Provide the (X, Y) coordinate of the cell's center where the given text is located.  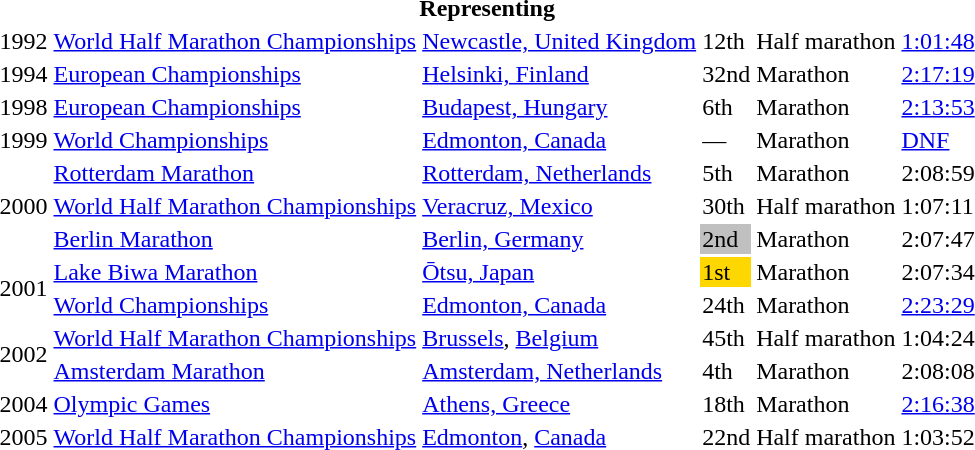
Amsterdam, Netherlands (560, 371)
Berlin Marathon (235, 239)
30th (726, 206)
Lake Biwa Marathon (235, 272)
Athens, Greece (560, 404)
5th (726, 173)
32nd (726, 74)
45th (726, 338)
Newcastle, United Kingdom (560, 41)
Brussels, Belgium (560, 338)
Budapest, Hungary (560, 107)
Rotterdam, Netherlands (560, 173)
Berlin, Germany (560, 239)
Helsinki, Finland (560, 74)
Olympic Games (235, 404)
2nd (726, 239)
Ōtsu, Japan (560, 272)
Rotterdam Marathon (235, 173)
12th (726, 41)
18th (726, 404)
— (726, 140)
Veracruz, Mexico (560, 206)
1st (726, 272)
4th (726, 371)
Amsterdam Marathon (235, 371)
6th (726, 107)
24th (726, 305)
